Extract the (X, Y) coordinate from the center of the cell holding the provided text.  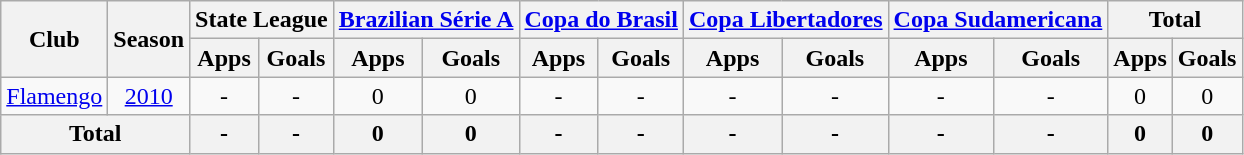
State League (262, 20)
Copa Sudamericana (998, 20)
Brazilian Série A (426, 20)
Copa do Brasil (601, 20)
Flamengo (54, 96)
Season (149, 39)
Copa Libertadores (786, 20)
Club (54, 39)
2010 (149, 96)
